Locate the cell with the specified text and output its (x, y) center coordinate. 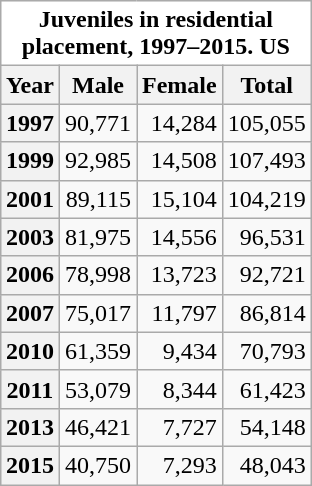
1999 (30, 161)
90,771 (98, 123)
105,055 (266, 123)
40,750 (98, 465)
2003 (30, 237)
86,814 (266, 313)
Total (266, 85)
7,293 (179, 465)
Female (179, 85)
14,508 (179, 161)
70,793 (266, 351)
14,556 (179, 237)
2011 (30, 389)
2007 (30, 313)
14,284 (179, 123)
1997 (30, 123)
54,148 (266, 427)
2006 (30, 275)
92,721 (266, 275)
2010 (30, 351)
89,115 (98, 199)
96,531 (266, 237)
Male (98, 85)
7,727 (179, 427)
61,359 (98, 351)
107,493 (266, 161)
15,104 (179, 199)
61,423 (266, 389)
8,344 (179, 389)
48,043 (266, 465)
2001 (30, 199)
92,985 (98, 161)
2013 (30, 427)
2015 (30, 465)
81,975 (98, 237)
53,079 (98, 389)
78,998 (98, 275)
11,797 (179, 313)
9,434 (179, 351)
104,219 (266, 199)
Year (30, 85)
Juveniles in residentialplacement, 1997–2015. US (156, 34)
13,723 (179, 275)
46,421 (98, 427)
75,017 (98, 313)
